Pinpoint the cell where the given text exists, returning its (x, y) midpoint coordinate. 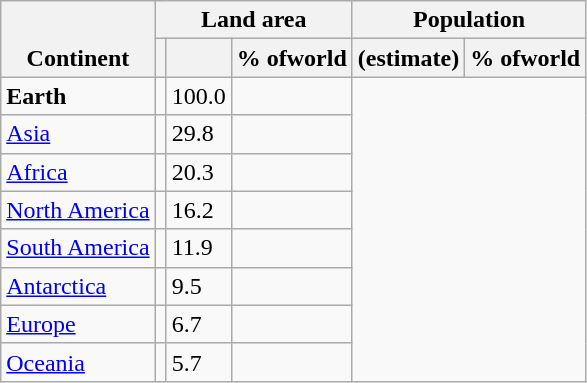
16.2 (198, 210)
100.0 (198, 96)
Continent (78, 39)
29.8 (198, 134)
5.7 (198, 362)
Asia (78, 134)
Land area (254, 20)
Africa (78, 172)
Population (468, 20)
Antarctica (78, 286)
20.3 (198, 172)
South America (78, 248)
Oceania (78, 362)
9.5 (198, 286)
(estimate) (408, 58)
Earth (78, 96)
Europe (78, 324)
6.7 (198, 324)
11.9 (198, 248)
North America (78, 210)
